Return the (X, Y) coordinate for the center point of the cell that contains the specified text.  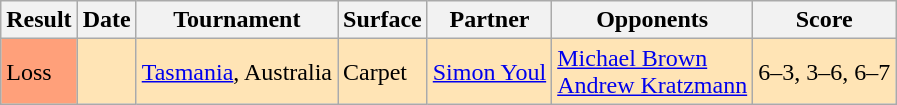
6–3, 3–6, 6–7 (824, 72)
Carpet (383, 72)
Score (824, 20)
Michael Brown Andrew Kratzmann (652, 72)
Simon Youl (489, 72)
Loss (39, 72)
Date (106, 20)
Surface (383, 20)
Opponents (652, 20)
Tournament (236, 20)
Partner (489, 20)
Result (39, 20)
Tasmania, Australia (236, 72)
